Identify which cell holds the provided text, then report its (X, Y) central coordinate. 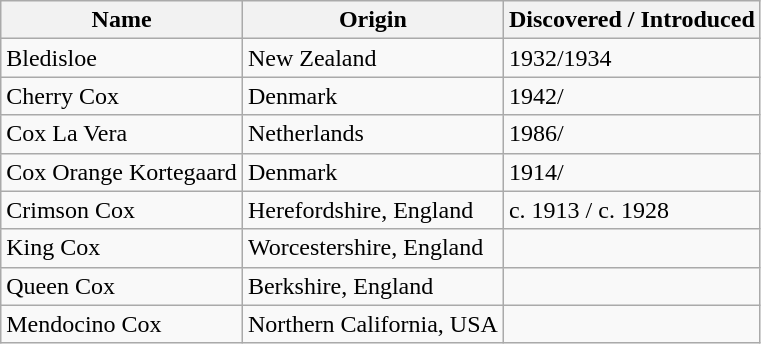
Mendocino Cox (122, 324)
Northern California, USA (372, 324)
Cox La Vera (122, 134)
New Zealand (372, 58)
1986/ (632, 134)
1942/ (632, 96)
Discovered / Introduced (632, 20)
Berkshire, England (372, 286)
Queen Cox (122, 286)
King Cox (122, 248)
Worcestershire, England (372, 248)
Cherry Cox (122, 96)
Crimson Cox (122, 210)
Netherlands (372, 134)
Origin (372, 20)
Herefordshire, England (372, 210)
Bledisloe (122, 58)
1914/ (632, 172)
c. 1913 / c. 1928 (632, 210)
1932/1934 (632, 58)
Cox Orange Kortegaard (122, 172)
Name (122, 20)
